Scan for the cell matching the given text and deliver its [X, Y] coordinate at center. 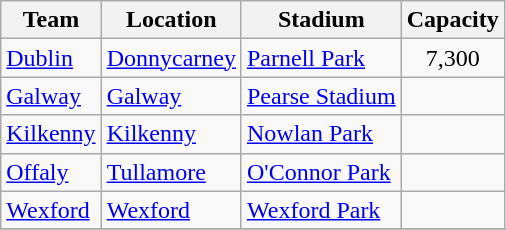
O'Connor Park [321, 172]
Team [51, 20]
Donnycarney [171, 58]
Location [171, 20]
Tullamore [171, 172]
Pearse Stadium [321, 96]
7,300 [452, 58]
Offaly [51, 172]
Wexford Park [321, 210]
Parnell Park [321, 58]
Capacity [452, 20]
Dublin [51, 58]
Nowlan Park [321, 134]
Stadium [321, 20]
